For the text-containing cell, return its midpoint in (X, Y) coordinate format. 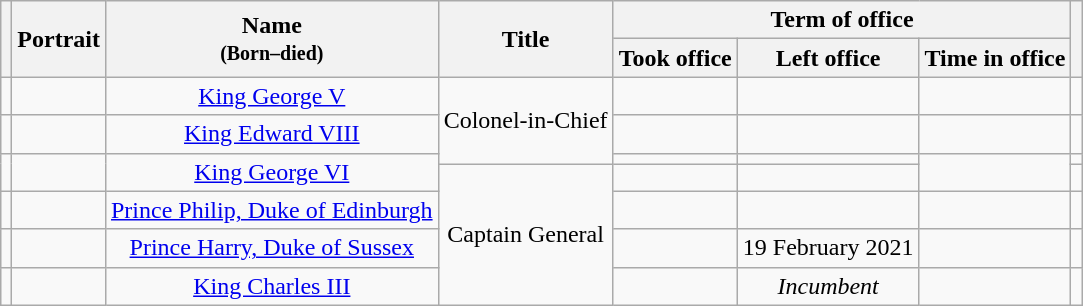
King Charles III (272, 286)
King Edward VIII (272, 134)
Prince Philip, Duke of Edinburgh (272, 210)
Prince Harry, Duke of Sussex (272, 248)
Portrait (59, 39)
Title (526, 39)
King George VI (272, 172)
19 February 2021 (828, 248)
Captain General (526, 234)
Term of office (842, 20)
Time in office (995, 58)
Colonel-in-Chief (526, 120)
Left office (828, 58)
Name(Born–died) (272, 39)
Took office (675, 58)
Incumbent (828, 286)
King George V (272, 96)
